Determine the (x, y) coordinate at the center of the cell enclosing the given text.  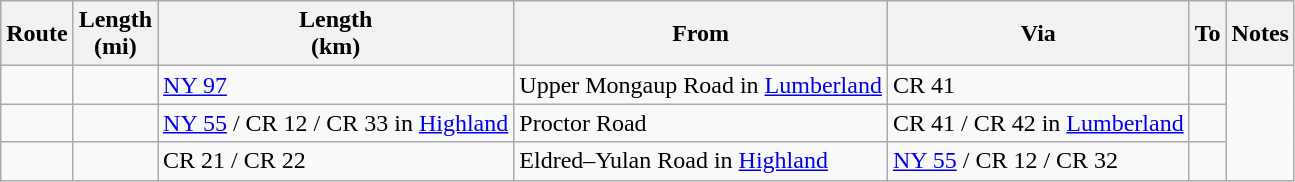
Route (37, 34)
Via (1038, 34)
Proctor Road (701, 123)
Length(km) (336, 34)
To (1208, 34)
Eldred–Yulan Road in Highland (701, 161)
Notes (1260, 34)
From (701, 34)
NY 55 / CR 12 / CR 33 in Highland (336, 123)
CR 41 (1038, 85)
Upper Mongaup Road in Lumberland (701, 85)
CR 21 / CR 22 (336, 161)
NY 97 (336, 85)
CR 41 / CR 42 in Lumberland (1038, 123)
NY 55 / CR 12 / CR 32 (1038, 161)
Length(mi) (115, 34)
